Return [X, Y] of the center of cell containing provided text 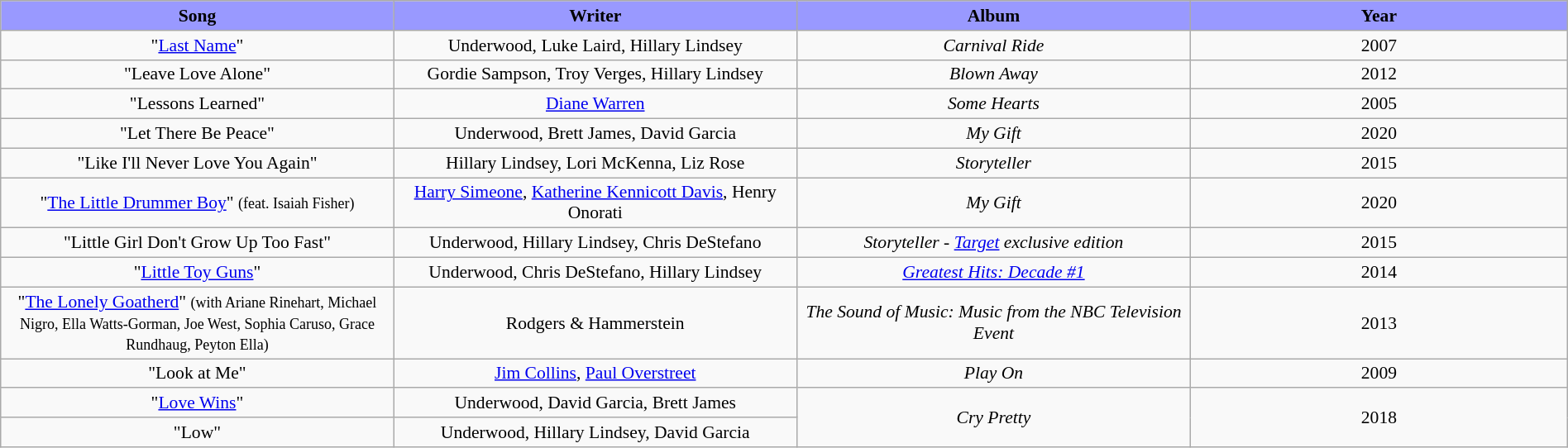
"Look at Me" [197, 374]
Underwood, Hillary Lindsey, David Garcia [595, 432]
Album [993, 16]
Carnival Ride [993, 45]
Underwood, Brett James, David Garcia [595, 133]
Diane Warren [595, 104]
2014 [1379, 272]
Cry Pretty [993, 417]
Jim Collins, Paul Overstreet [595, 374]
Play On [993, 374]
The Sound of Music: Music from the NBC Television Event [993, 322]
2013 [1379, 322]
"Leave Love Alone" [197, 74]
"Little Toy Guns" [197, 272]
Song [197, 16]
Writer [595, 16]
Underwood, Luke Laird, Hillary Lindsey [595, 45]
Year [1379, 16]
"Low" [197, 432]
Underwood, David Garcia, Brett James [595, 403]
"Little Girl Don't Grow Up Too Fast" [197, 243]
"The Little Drummer Boy" (feat. Isaiah Fisher) [197, 202]
"The Lonely Goatherd" (with Ariane Rinehart, Michael Nigro, Ella Watts-Gorman, Joe West, Sophia Caruso, Grace Rundhaug, Peyton Ella) [197, 322]
"Lessons Learned" [197, 104]
"Like I'll Never Love You Again" [197, 163]
Gordie Sampson, Troy Verges, Hillary Lindsey [595, 74]
Greatest Hits: Decade #1 [993, 272]
Some Hearts [993, 104]
Harry Simeone, Katherine Kennicott Davis, Henry Onorati [595, 202]
Blown Away [993, 74]
2018 [1379, 417]
Storyteller - Target exclusive edition [993, 243]
"Last Name" [197, 45]
Underwood, Chris DeStefano, Hillary Lindsey [595, 272]
Underwood, Hillary Lindsey, Chris DeStefano [595, 243]
2005 [1379, 104]
Storyteller [993, 163]
"Let There Be Peace" [197, 133]
2012 [1379, 74]
Rodgers & Hammerstein [595, 322]
Hillary Lindsey, Lori McKenna, Liz Rose [595, 163]
2009 [1379, 374]
2007 [1379, 45]
"Love Wins" [197, 403]
